Detect which cell encompasses the target text, then output its (x, y) center coordinate. 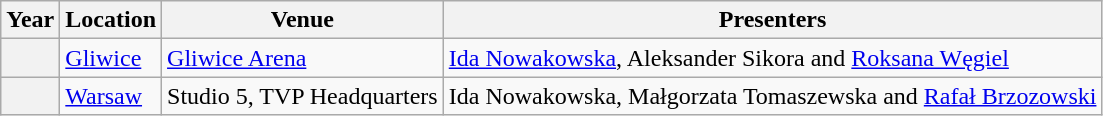
Warsaw (111, 96)
Gliwice (111, 58)
Ida Nowakowska, Małgorzata Tomaszewska and Rafał Brzozowski (772, 96)
Venue (303, 20)
Location (111, 20)
Presenters (772, 20)
Studio 5, TVP Headquarters (303, 96)
Gliwice Arena (303, 58)
Ida Nowakowska, Aleksander Sikora and Roksana Węgiel (772, 58)
Year (30, 20)
